Capture the cell that displays the provided text and extract its [x, y] central coordinate. 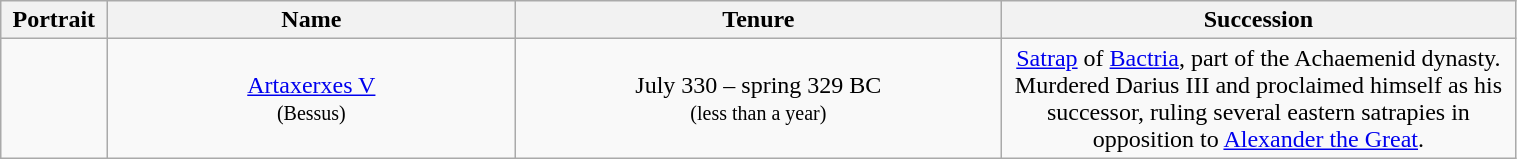
Artaxerxes V(Bessus) [312, 98]
Portrait [54, 20]
Tenure [758, 20]
July 330 – spring 329 BC(less than a year) [758, 98]
Name [312, 20]
Succession [1258, 20]
